For the text-containing cell, return its midpoint in [x, y] coordinate format. 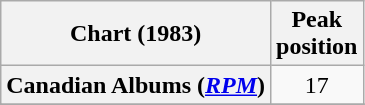
17 [317, 85]
Peak position [317, 34]
Chart (1983) [136, 34]
Canadian Albums (RPM) [136, 85]
